Provide the (x, y) coordinate of the cell's center where the given text is located.  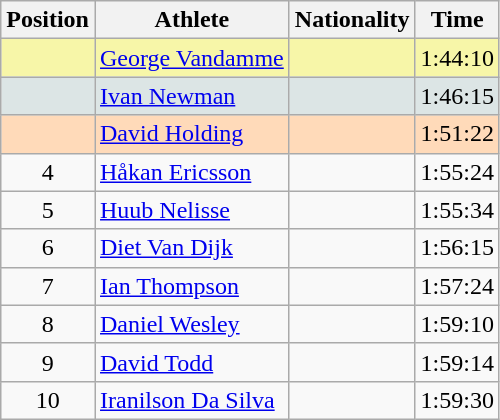
Nationality (352, 20)
Håkan Ericsson (192, 172)
Huub Nelisse (192, 210)
David Holding (192, 134)
9 (48, 362)
1:46:15 (457, 96)
6 (48, 248)
1:44:10 (457, 58)
Diet Van Dijk (192, 248)
1:59:14 (457, 362)
5 (48, 210)
Iranilson Da Silva (192, 400)
Athlete (192, 20)
10 (48, 400)
8 (48, 324)
1:59:30 (457, 400)
4 (48, 172)
1:59:10 (457, 324)
Ivan Newman (192, 96)
Daniel Wesley (192, 324)
1:57:24 (457, 286)
1:51:22 (457, 134)
David Todd (192, 362)
George Vandamme (192, 58)
1:56:15 (457, 248)
1:55:34 (457, 210)
Ian Thompson (192, 286)
Time (457, 20)
1:55:24 (457, 172)
7 (48, 286)
Position (48, 20)
